Search for the cell housing the specified text and yield its [x, y] center coordinate. 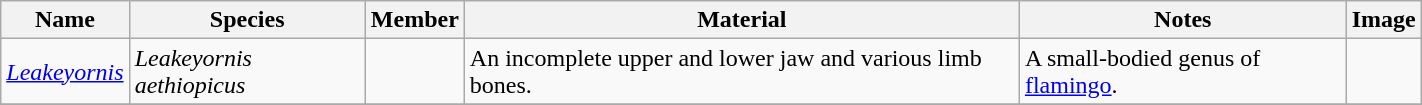
Leakeyornis [65, 72]
Name [65, 20]
Species [247, 20]
A small-bodied genus of flamingo. [1182, 72]
Leakeyornis aethiopicus [247, 72]
Notes [1182, 20]
Image [1384, 20]
Member [414, 20]
An incomplete upper and lower jaw and various limb bones. [742, 72]
Material [742, 20]
